Return [x, y] of the center of cell containing provided text 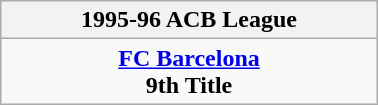
FC Barcelona9th Title [189, 72]
1995-96 ACB League [189, 20]
